Pinpoint the cell where the given text exists, returning its [x, y] midpoint coordinate. 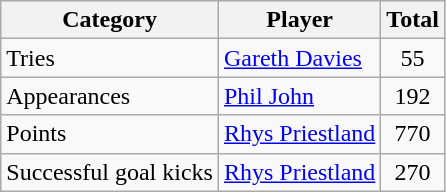
Category [110, 20]
Phil John [299, 96]
Tries [110, 58]
192 [413, 96]
Successful goal kicks [110, 172]
Player [299, 20]
270 [413, 172]
Points [110, 134]
55 [413, 58]
770 [413, 134]
Gareth Davies [299, 58]
Total [413, 20]
Appearances [110, 96]
